Extract the (x, y) coordinate from the center of the cell holding the provided text.  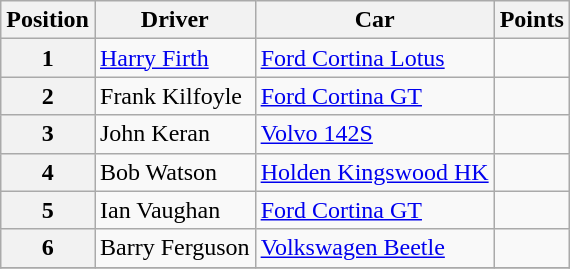
5 (48, 210)
2 (48, 96)
1 (48, 58)
6 (48, 248)
Barry Ferguson (174, 248)
Driver (174, 20)
Points (532, 20)
Car (374, 20)
Volvo 142S (374, 134)
Harry Firth (174, 58)
Holden Kingswood HK (374, 172)
Ford Cortina Lotus (374, 58)
4 (48, 172)
3 (48, 134)
Position (48, 20)
John Keran (174, 134)
Bob Watson (174, 172)
Frank Kilfoyle (174, 96)
Volkswagen Beetle (374, 248)
Ian Vaughan (174, 210)
